Determine the (X, Y) coordinate at the center of the cell enclosing the given text.  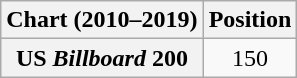
Chart (2010–2019) (102, 20)
150 (250, 58)
Position (250, 20)
US Billboard 200 (102, 58)
